Capture the cell that displays the provided text and extract its (x, y) central coordinate. 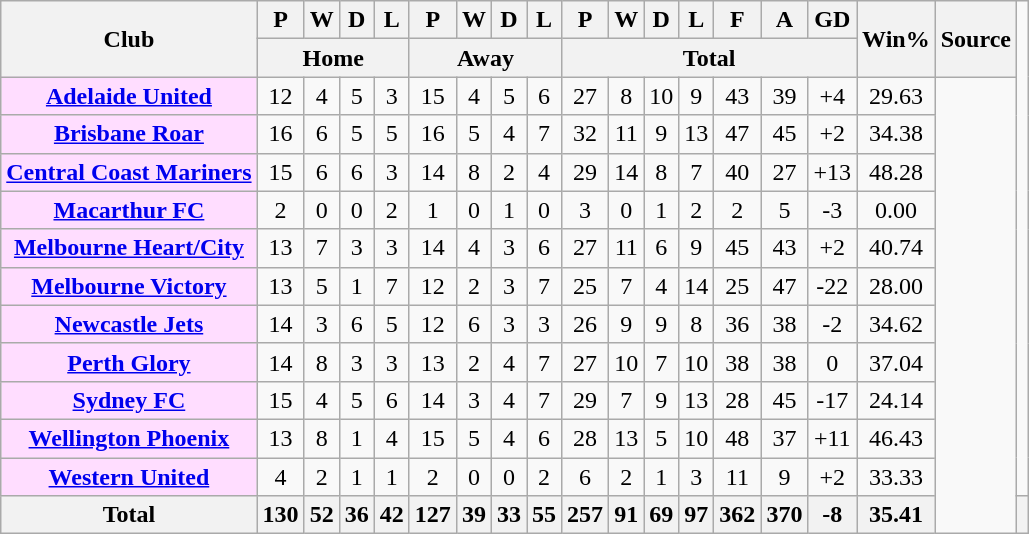
Away (485, 58)
-22 (832, 286)
Club (129, 39)
34.62 (896, 324)
-3 (832, 210)
370 (784, 515)
40.74 (896, 248)
33.33 (896, 477)
40 (738, 172)
GD (832, 20)
Adelaide United (129, 96)
-17 (832, 400)
Sydney FC (129, 400)
257 (586, 515)
48 (738, 438)
32 (586, 134)
Source (976, 39)
+4 (832, 96)
Win% (896, 39)
Western United (129, 477)
33 (508, 515)
Brisbane Roar (129, 134)
Melbourne Victory (129, 286)
F (738, 20)
362 (738, 515)
A (784, 20)
-8 (832, 515)
97 (696, 515)
130 (280, 515)
0.00 (896, 210)
24.14 (896, 400)
+11 (832, 438)
26 (586, 324)
29.63 (896, 96)
Perth Glory (129, 362)
Melbourne Heart/City (129, 248)
127 (432, 515)
-2 (832, 324)
Home (333, 58)
28.00 (896, 286)
+13 (832, 172)
37.04 (896, 362)
37 (784, 438)
Central Coast Mariners (129, 172)
Wellington Phoenix (129, 438)
48.28 (896, 172)
Macarthur FC (129, 210)
35.41 (896, 515)
34.38 (896, 134)
55 (544, 515)
46.43 (896, 438)
91 (626, 515)
69 (662, 515)
Newcastle Jets (129, 324)
52 (322, 515)
42 (392, 515)
